Provide the (X, Y) coordinate of the cell's center where the given text is located.  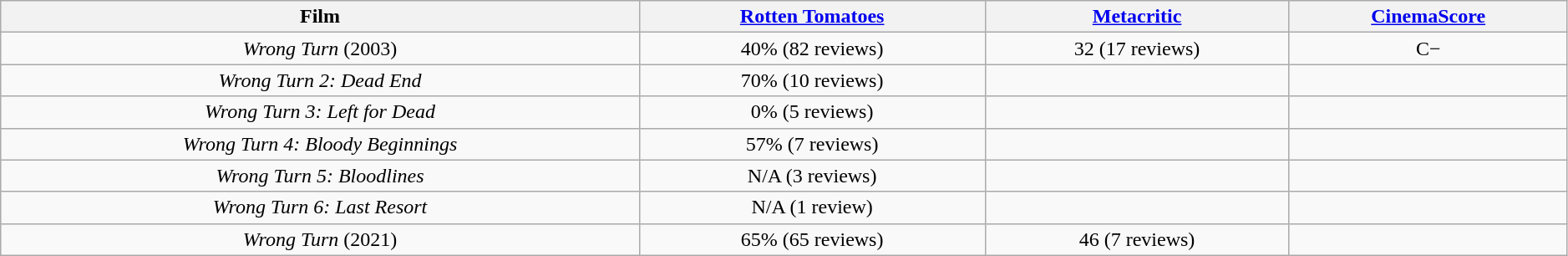
40% (82 reviews) (812, 49)
Wrong Turn (2021) (321, 239)
70% (10 reviews) (812, 80)
Metacritic (1137, 17)
Wrong Turn 6: Last Resort (321, 207)
57% (7 reviews) (812, 144)
N/A (1 review) (812, 207)
Wrong Turn 3: Left for Dead (321, 112)
C− (1428, 49)
46 (7 reviews) (1137, 239)
Wrong Turn 4: Bloody Beginnings (321, 144)
N/A (3 reviews) (812, 176)
Wrong Turn (2003) (321, 49)
Film (321, 17)
32 (17 reviews) (1137, 49)
Wrong Turn 2: Dead End (321, 80)
Wrong Turn 5: Bloodlines (321, 176)
Rotten Tomatoes (812, 17)
CinemaScore (1428, 17)
65% (65 reviews) (812, 239)
0% (5 reviews) (812, 112)
